Extract the [x, y] coordinate from the center of the cell holding the provided text.  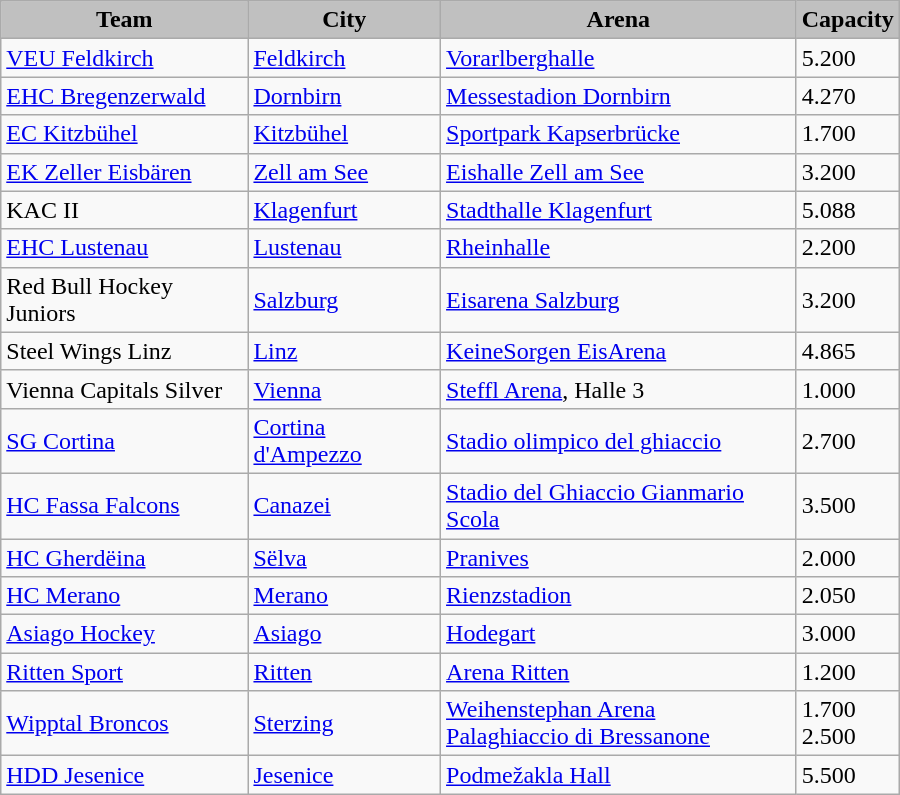
Cortina d'Ampezzo [344, 440]
Zell am See [344, 172]
Ritten Sport [124, 672]
5.088 [848, 210]
Steel Wings Linz [124, 351]
Vorarlberghalle [619, 58]
Eisarena Salzburg [619, 300]
Sterzing [344, 724]
HDD Jesenice [124, 775]
Red Bull Hockey Juniors [124, 300]
Arena [619, 20]
Feldkirch [344, 58]
Asiago Hockey [124, 634]
Hodegart [619, 634]
EHC Bregenzerwald [124, 96]
Salzburg [344, 300]
5.500 [848, 775]
Vienna [344, 389]
VEU Feldkirch [124, 58]
Asiago [344, 634]
Podmežakla Hall [619, 775]
1.7002.500 [848, 724]
Klagenfurt [344, 210]
EHC Lustenau [124, 248]
Pranives [619, 557]
Team [124, 20]
Lustenau [344, 248]
KAC II [124, 210]
4.270 [848, 96]
City [344, 20]
EK Zeller Eisbären [124, 172]
Sëlva [344, 557]
HC Merano [124, 596]
2.000 [848, 557]
Stadio olimpico del ghiaccio [619, 440]
2.050 [848, 596]
Vienna Capitals Silver [124, 389]
1.200 [848, 672]
Eishalle Zell am See [619, 172]
2.200 [848, 248]
5.200 [848, 58]
SG Cortina [124, 440]
Arena Ritten [619, 672]
HC Fassa Falcons [124, 506]
Wipptal Broncos [124, 724]
Dornbirn [344, 96]
Weihenstephan ArenaPalaghiaccio di Bressanone [619, 724]
3.500 [848, 506]
1.000 [848, 389]
Merano [344, 596]
Sportpark Kapserbrücke [619, 134]
Capacity [848, 20]
HC Gherdëina [124, 557]
Ritten [344, 672]
2.700 [848, 440]
Kitzbühel [344, 134]
Jesenice [344, 775]
EC Kitzbühel [124, 134]
Canazei [344, 506]
4.865 [848, 351]
Stadio del Ghiaccio Gianmario Scola [619, 506]
3.000 [848, 634]
Rheinhalle [619, 248]
Messestadion Dornbirn [619, 96]
Linz [344, 351]
KeineSorgen EisArena [619, 351]
Rienzstadion [619, 596]
1.700 [848, 134]
Stadthalle Klagenfurt [619, 210]
Steffl Arena, Halle 3 [619, 389]
